Output the (x, y) coordinate of the center of the cell containing the given text.  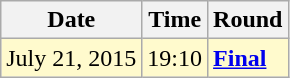
19:10 (175, 58)
Final (248, 58)
Date (72, 20)
Round (248, 20)
Time (175, 20)
July 21, 2015 (72, 58)
